For the text-containing cell, return its midpoint in (X, Y) coordinate format. 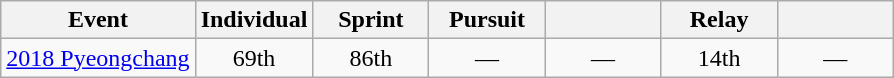
14th (719, 58)
Event (98, 20)
86th (371, 58)
2018 Pyeongchang (98, 58)
Sprint (371, 20)
69th (254, 58)
Individual (254, 20)
Relay (719, 20)
Pursuit (487, 20)
